Return (x, y) of the center of cell containing provided text 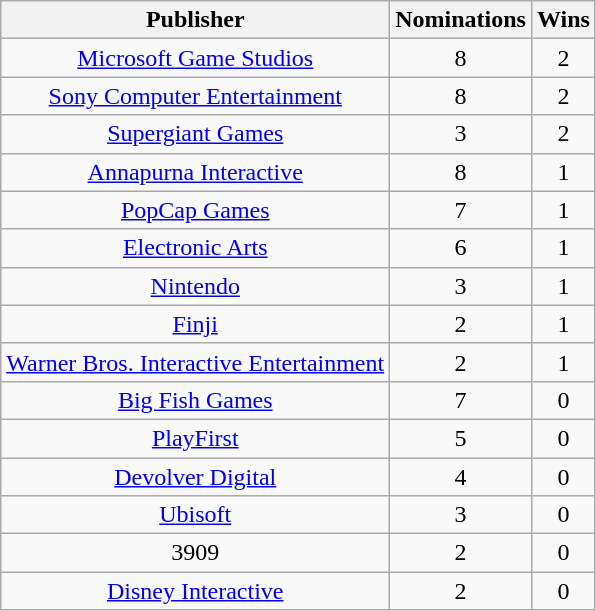
Microsoft Game Studios (196, 58)
Wins (563, 20)
5 (461, 438)
Devolver Digital (196, 477)
3909 (196, 553)
PopCap Games (196, 210)
Nominations (461, 20)
Publisher (196, 20)
Electronic Arts (196, 248)
Finji (196, 324)
Warner Bros. Interactive Entertainment (196, 362)
Annapurna Interactive (196, 172)
PlayFirst (196, 438)
4 (461, 477)
Supergiant Games (196, 134)
Nintendo (196, 286)
Ubisoft (196, 515)
6 (461, 248)
Disney Interactive (196, 591)
Big Fish Games (196, 400)
Sony Computer Entertainment (196, 96)
